Identify which cell holds the provided text, then report its (x, y) central coordinate. 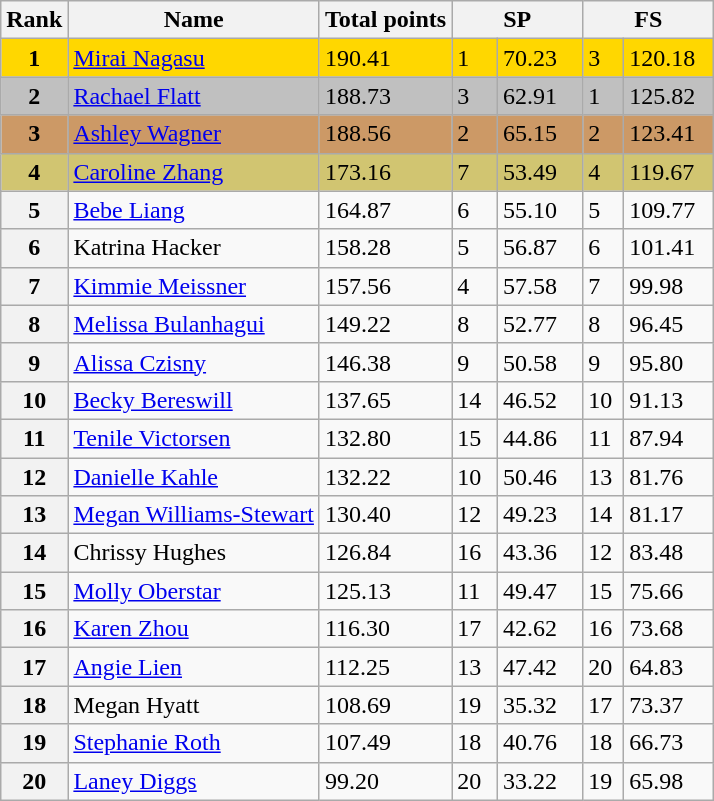
Megan Hyatt (194, 705)
Molly Oberstar (194, 591)
56.87 (540, 248)
Alissa Czisny (194, 362)
99.20 (385, 781)
73.68 (669, 629)
35.32 (540, 705)
190.41 (385, 58)
Caroline Zhang (194, 172)
81.76 (669, 477)
47.42 (540, 667)
65.15 (540, 134)
Tenile Victorsen (194, 438)
87.94 (669, 438)
43.36 (540, 553)
Becky Bereswill (194, 400)
120.18 (669, 58)
Angie Lien (194, 667)
33.22 (540, 781)
107.49 (385, 743)
149.22 (385, 324)
Megan Williams-Stewart (194, 515)
Melissa Bulanhagui (194, 324)
57.58 (540, 286)
91.13 (669, 400)
137.65 (385, 400)
FS (648, 20)
Danielle Kahle (194, 477)
49.23 (540, 515)
44.86 (540, 438)
55.10 (540, 210)
108.69 (385, 705)
125.13 (385, 591)
81.17 (669, 515)
123.41 (669, 134)
101.41 (669, 248)
188.56 (385, 134)
173.16 (385, 172)
53.49 (540, 172)
Mirai Nagasu (194, 58)
52.77 (540, 324)
109.77 (669, 210)
116.30 (385, 629)
164.87 (385, 210)
64.83 (669, 667)
125.82 (669, 96)
83.48 (669, 553)
Total points (385, 20)
112.25 (385, 667)
Rachael Flatt (194, 96)
70.23 (540, 58)
95.80 (669, 362)
Name (194, 20)
42.62 (540, 629)
Chrissy Hughes (194, 553)
40.76 (540, 743)
Laney Diggs (194, 781)
65.98 (669, 781)
Kimmie Meissner (194, 286)
158.28 (385, 248)
46.52 (540, 400)
50.58 (540, 362)
SP (518, 20)
132.80 (385, 438)
50.46 (540, 477)
119.67 (669, 172)
130.40 (385, 515)
157.56 (385, 286)
Bebe Liang (194, 210)
96.45 (669, 324)
73.37 (669, 705)
Ashley Wagner (194, 134)
75.66 (669, 591)
99.98 (669, 286)
Stephanie Roth (194, 743)
62.91 (540, 96)
49.47 (540, 591)
Katrina Hacker (194, 248)
Rank (34, 20)
126.84 (385, 553)
66.73 (669, 743)
132.22 (385, 477)
146.38 (385, 362)
Karen Zhou (194, 629)
188.73 (385, 96)
